Identify which cell holds the provided text, then report its [x, y] central coordinate. 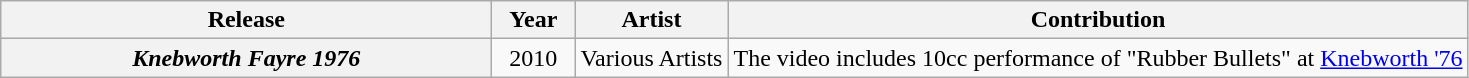
Knebworth Fayre 1976 [246, 58]
Contribution [1098, 20]
Year [534, 20]
The video includes 10cc performance of "Rubber Bullets" at Knebworth '76 [1098, 58]
2010 [534, 58]
Release [246, 20]
Artist [652, 20]
Various Artists [652, 58]
